Locate the cell with the specified text and output its [x, y] center coordinate. 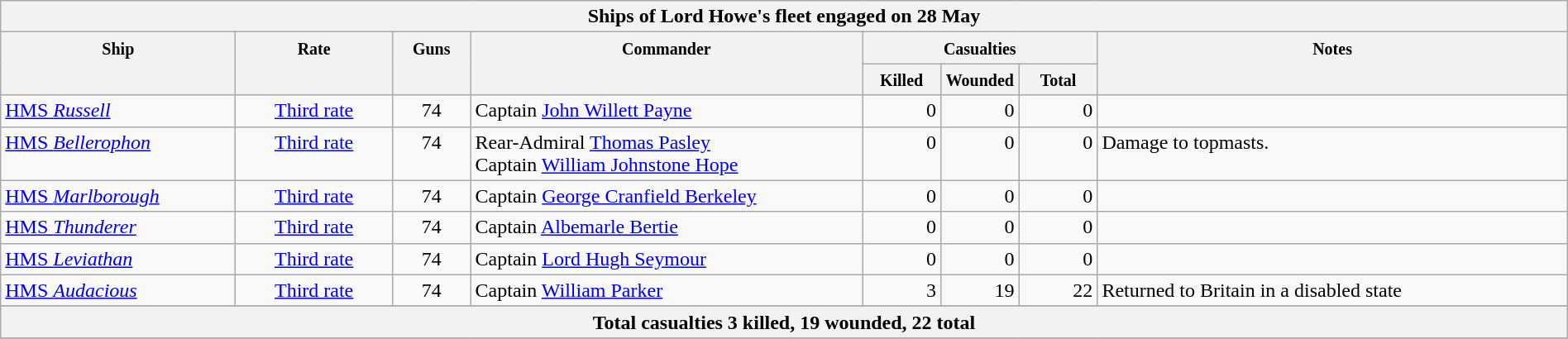
Total casualties 3 killed, 19 wounded, 22 total [784, 322]
Killed [901, 79]
Wounded [979, 79]
HMS Marlborough [118, 196]
Damage to topmasts. [1332, 154]
Rate [314, 64]
Captain George Cranfield Berkeley [667, 196]
Captain William Parker [667, 290]
Returned to Britain in a disabled state [1332, 290]
Commander [667, 64]
22 [1059, 290]
19 [979, 290]
Captain Lord Hugh Seymour [667, 259]
Notes [1332, 64]
HMS Audacious [118, 290]
HMS Thunderer [118, 227]
Guns [432, 64]
HMS Russell [118, 111]
Captain John Willett Payne [667, 111]
Captain Albemarle Bertie [667, 227]
3 [901, 290]
Total [1059, 79]
HMS Bellerophon [118, 154]
Ship [118, 64]
HMS Leviathan [118, 259]
Rear-Admiral Thomas PasleyCaptain William Johnstone Hope [667, 154]
Casualties [980, 48]
Ships of Lord Howe's fleet engaged on 28 May [784, 17]
